Find where the given text appears and provide that cell's center as [X, Y] coordinate. 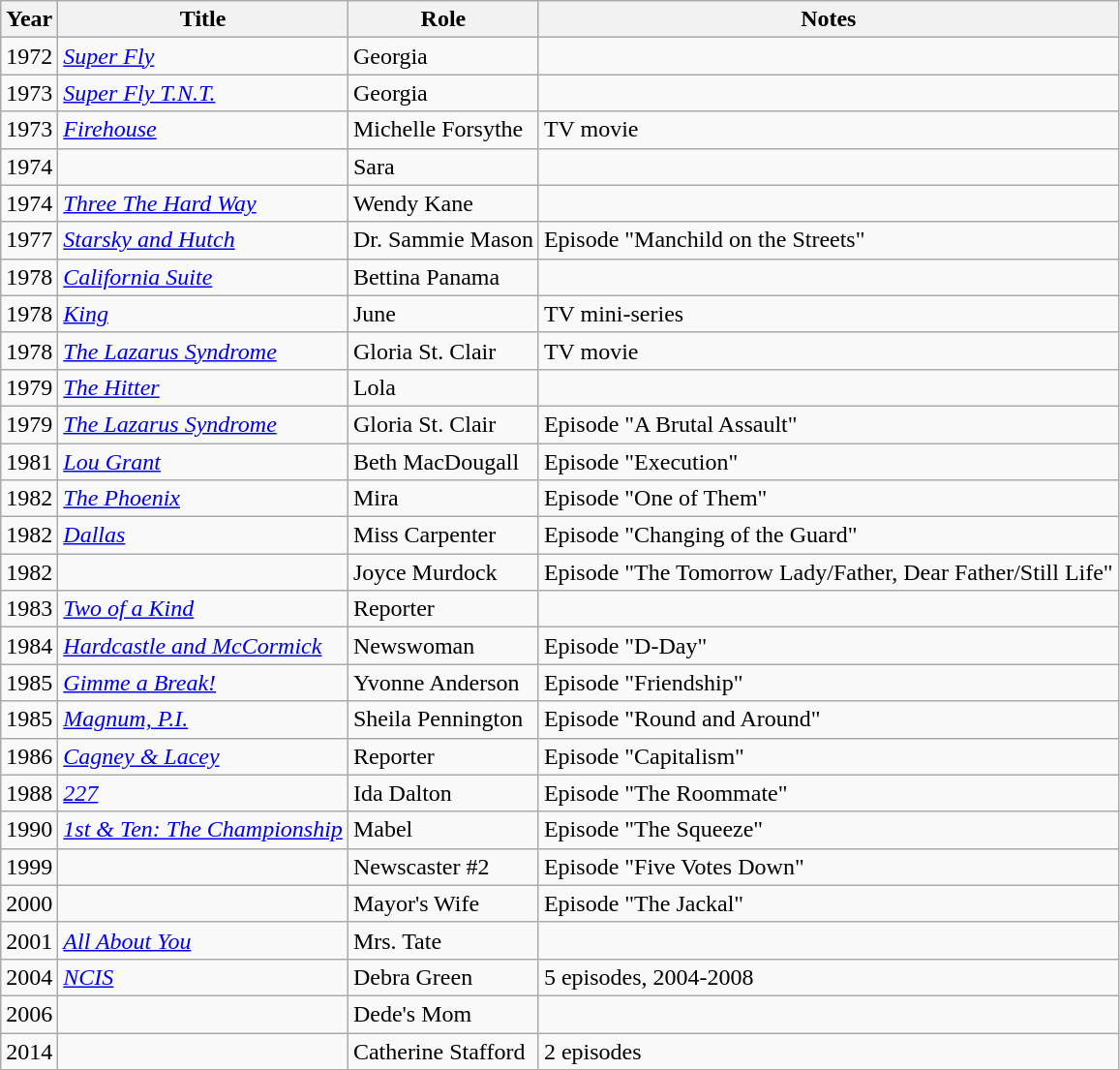
King [203, 314]
Episode "Round and Around" [829, 719]
227 [203, 793]
Episode "Friendship" [829, 683]
Magnum, P.I. [203, 719]
Two of a Kind [203, 609]
Episode "One of Them" [829, 499]
Title [203, 19]
Super Fly T.N.T. [203, 93]
Cagney & Lacey [203, 756]
Hardcastle and McCormick [203, 646]
Wendy Kane [443, 203]
Episode "The Jackal" [829, 903]
Starsky and Hutch [203, 240]
5 episodes, 2004-2008 [829, 977]
Notes [829, 19]
Super Fly [203, 56]
The Hitter [203, 387]
All About You [203, 940]
Bettina Panama [443, 277]
Lou Grant [203, 462]
Firehouse [203, 130]
2006 [29, 1014]
Episode "D-Day" [829, 646]
Year [29, 19]
2 episodes [829, 1051]
Newscaster #2 [443, 867]
Joyce Murdock [443, 572]
Mabel [443, 830]
Episode "Five Votes Down" [829, 867]
Episode "The Squeeze" [829, 830]
2001 [29, 940]
Episode "The Roommate" [829, 793]
June [443, 314]
Yvonne Anderson [443, 683]
Debra Green [443, 977]
Episode "A Brutal Assault" [829, 424]
2004 [29, 977]
Dede's Mom [443, 1014]
Miss Carpenter [443, 535]
Gimme a Break! [203, 683]
Three The Hard Way [203, 203]
1981 [29, 462]
Dallas [203, 535]
Beth MacDougall [443, 462]
Sheila Pennington [443, 719]
TV mini-series [829, 314]
1972 [29, 56]
Episode "Changing of the Guard" [829, 535]
2014 [29, 1051]
1977 [29, 240]
Catherine Stafford [443, 1051]
California Suite [203, 277]
1988 [29, 793]
Episode "Execution" [829, 462]
1999 [29, 867]
Episode "Manchild on the Streets" [829, 240]
Mayor's Wife [443, 903]
Newswoman [443, 646]
Episode "The Tomorrow Lady/Father, Dear Father/Still Life" [829, 572]
1st & Ten: The Championship [203, 830]
Episode "Capitalism" [829, 756]
1986 [29, 756]
Mira [443, 499]
Ida Dalton [443, 793]
NCIS [203, 977]
2000 [29, 903]
Sara [443, 167]
The Phoenix [203, 499]
Michelle Forsythe [443, 130]
Mrs. Tate [443, 940]
1990 [29, 830]
1984 [29, 646]
Role [443, 19]
Dr. Sammie Mason [443, 240]
1983 [29, 609]
Lola [443, 387]
